Return (x, y) of the center of cell containing provided text 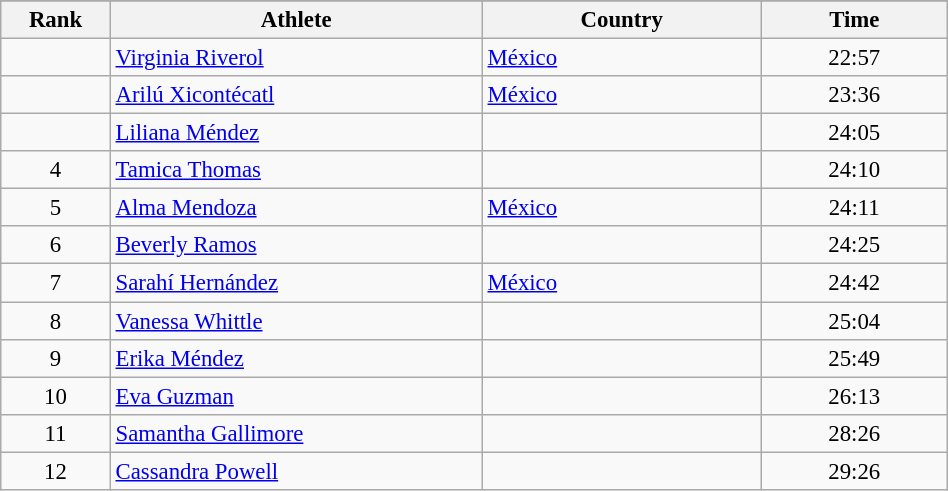
Eva Guzman (296, 396)
12 (56, 471)
26:13 (854, 396)
10 (56, 396)
Samantha Gallimore (296, 433)
Alma Mendoza (296, 208)
29:26 (854, 471)
24:25 (854, 245)
24:42 (854, 283)
24:11 (854, 208)
Athlete (296, 20)
Beverly Ramos (296, 245)
25:49 (854, 358)
22:57 (854, 58)
Liliana Méndez (296, 133)
Sarahí Hernández (296, 283)
Virginia Riverol (296, 58)
8 (56, 321)
4 (56, 170)
28:26 (854, 433)
Vanessa Whittle (296, 321)
7 (56, 283)
5 (56, 208)
Tamica Thomas (296, 170)
6 (56, 245)
Time (854, 20)
Country (622, 20)
Cassandra Powell (296, 471)
23:36 (854, 95)
Erika Méndez (296, 358)
9 (56, 358)
Arilú Xicontécatl (296, 95)
11 (56, 433)
24:10 (854, 170)
25:04 (854, 321)
Rank (56, 20)
24:05 (854, 133)
